Locate the cell with the specified text and output its [X, Y] center coordinate. 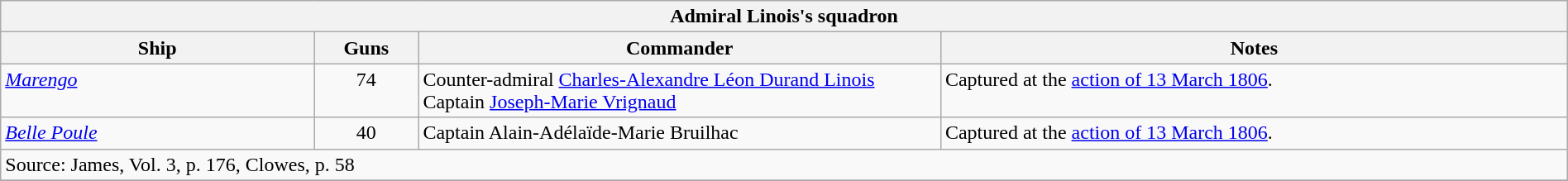
Captain Alain-Adélaïde-Marie Bruilhac [680, 133]
Marengo [157, 91]
Admiral Linois's squadron [784, 17]
Commander [680, 48]
Notes [1254, 48]
Guns [366, 48]
Source: James, Vol. 3, p. 176, Clowes, p. 58 [784, 164]
74 [366, 91]
40 [366, 133]
Ship [157, 48]
Counter-admiral Charles-Alexandre Léon Durand LinoisCaptain Joseph-Marie Vrignaud [680, 91]
Belle Poule [157, 133]
